Return the [X, Y] coordinate for the center point of the cell that contains the specified text.  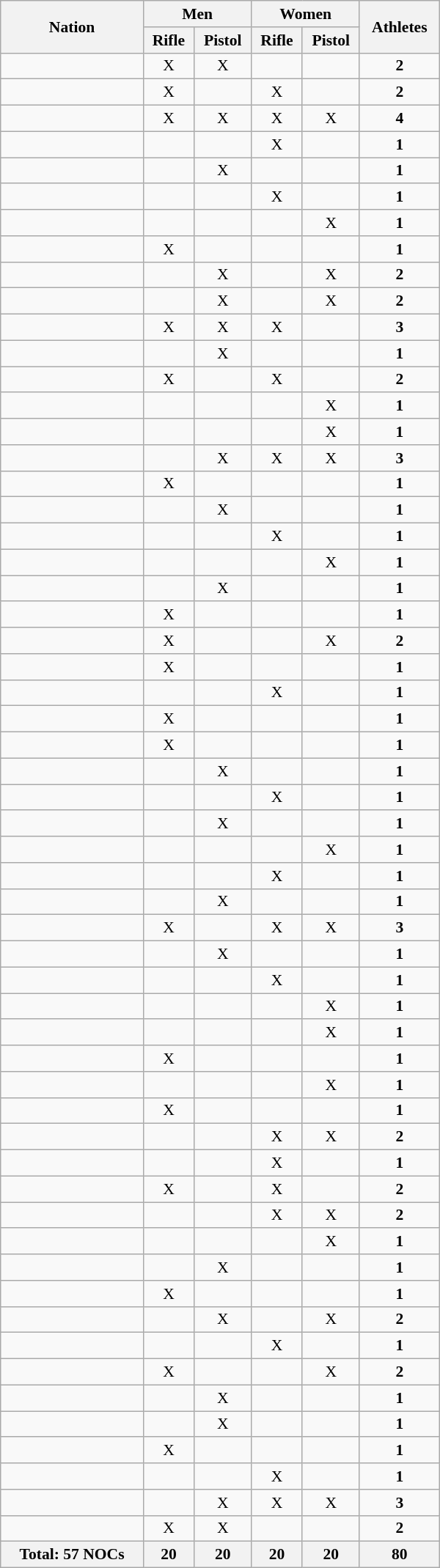
4 [399, 119]
Nation [72, 26]
80 [399, 1555]
Women [306, 14]
Men [197, 14]
Total: 57 NOCs [72, 1555]
Athletes [399, 26]
